Extract the (x, y) coordinate from the center of the cell holding the provided text.  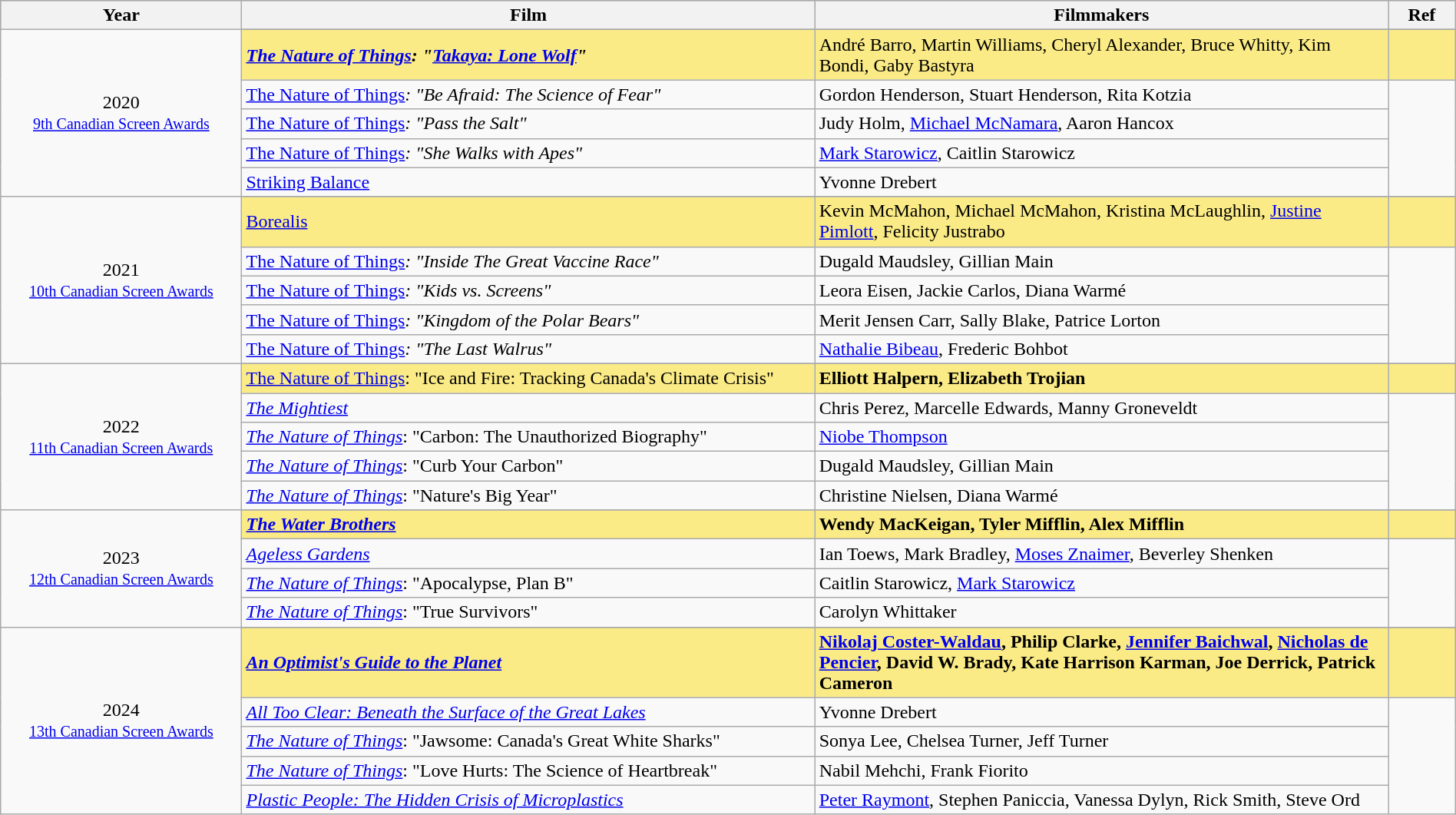
The Mightiest (528, 408)
2022 11th Canadian Screen Awards (121, 436)
Ageless Gardens (528, 554)
Striking Balance (528, 182)
The Nature of Things: "She Walks with Apes" (528, 153)
Peter Raymont, Stephen Paniccia, Vanessa Dylyn, Rick Smith, Steve Ord (1101, 800)
The Nature of Things: "Carbon: The Unauthorized Biography" (528, 437)
The Nature of Things: "Apocalypse, Plan B" (528, 583)
The Nature of Things: "Curb Your Carbon" (528, 466)
The Nature of Things: "Takaya: Lone Wolf" (528, 55)
The Nature of Things: "Be Afraid: The Science of Fear" (528, 94)
Gordon Henderson, Stuart Henderson, Rita Kotzia (1101, 94)
The Nature of Things: "Pass the Salt" (528, 124)
Kevin McMahon, Michael McMahon, Kristina McLaughlin, Justine Pimlott, Felicity Justrabo (1101, 221)
The Nature of Things: "Jawsome: Canada's Great White Sharks" (528, 741)
Carolyn Whittaker (1101, 612)
Sonya Lee, Chelsea Turner, Jeff Turner (1101, 741)
Nikolaj Coster-Waldau, Philip Clarke, Jennifer Baichwal, Nicholas de Pencier, David W. Brady, Kate Harrison Karman, Joe Derrick, Patrick Cameron (1101, 662)
The Nature of Things: "Nature's Big Year" (528, 495)
Elliott Halpern, Elizabeth Trojian (1101, 378)
Film (528, 15)
Caitlin Starowicz, Mark Starowicz (1101, 583)
An Optimist's Guide to the Planet (528, 662)
Nabil Mehchi, Frank Fiorito (1101, 770)
Mark Starowicz, Caitlin Starowicz (1101, 153)
Plastic People: The Hidden Crisis of Microplastics (528, 800)
Year (121, 15)
Niobe Thompson (1101, 437)
Filmmakers (1101, 15)
2024 13th Canadian Screen Awards (121, 721)
2021 10th Canadian Screen Awards (121, 280)
The Nature of Things: "The Last Walrus" (528, 349)
Ref (1422, 15)
Christine Nielsen, Diana Warmé (1101, 495)
Nathalie Bibeau, Frederic Bohbot (1101, 349)
André Barro, Martin Williams, Cheryl Alexander, Bruce Whitty, Kim Bondi, Gaby Bastyra (1101, 55)
2023 12th Canadian Screen Awards (121, 568)
Ian Toews, Mark Bradley, Moses Znaimer, Beverley Shenken (1101, 554)
All Too Clear: Beneath the Surface of the Great Lakes (528, 712)
2020 9th Canadian Screen Awards (121, 114)
The Nature of Things: "Kingdom of the Polar Bears" (528, 320)
The Nature of Things: "Ice and Fire: Tracking Canada's Climate Crisis" (528, 378)
Chris Perez, Marcelle Edwards, Manny Groneveldt (1101, 408)
Leora Eisen, Jackie Carlos, Diana Warmé (1101, 290)
The Nature of Things: "Inside The Great Vaccine Race" (528, 261)
Judy Holm, Michael McNamara, Aaron Hancox (1101, 124)
The Water Brothers (528, 525)
The Nature of Things: "Love Hurts: The Science of Heartbreak" (528, 770)
Wendy MacKeigan, Tyler Mifflin, Alex Mifflin (1101, 525)
Borealis (528, 221)
Merit Jensen Carr, Sally Blake, Patrice Lorton (1101, 320)
The Nature of Things: "True Survivors" (528, 612)
The Nature of Things: "Kids vs. Screens" (528, 290)
